Detect which cell encompasses the target text, then output its (x, y) center coordinate. 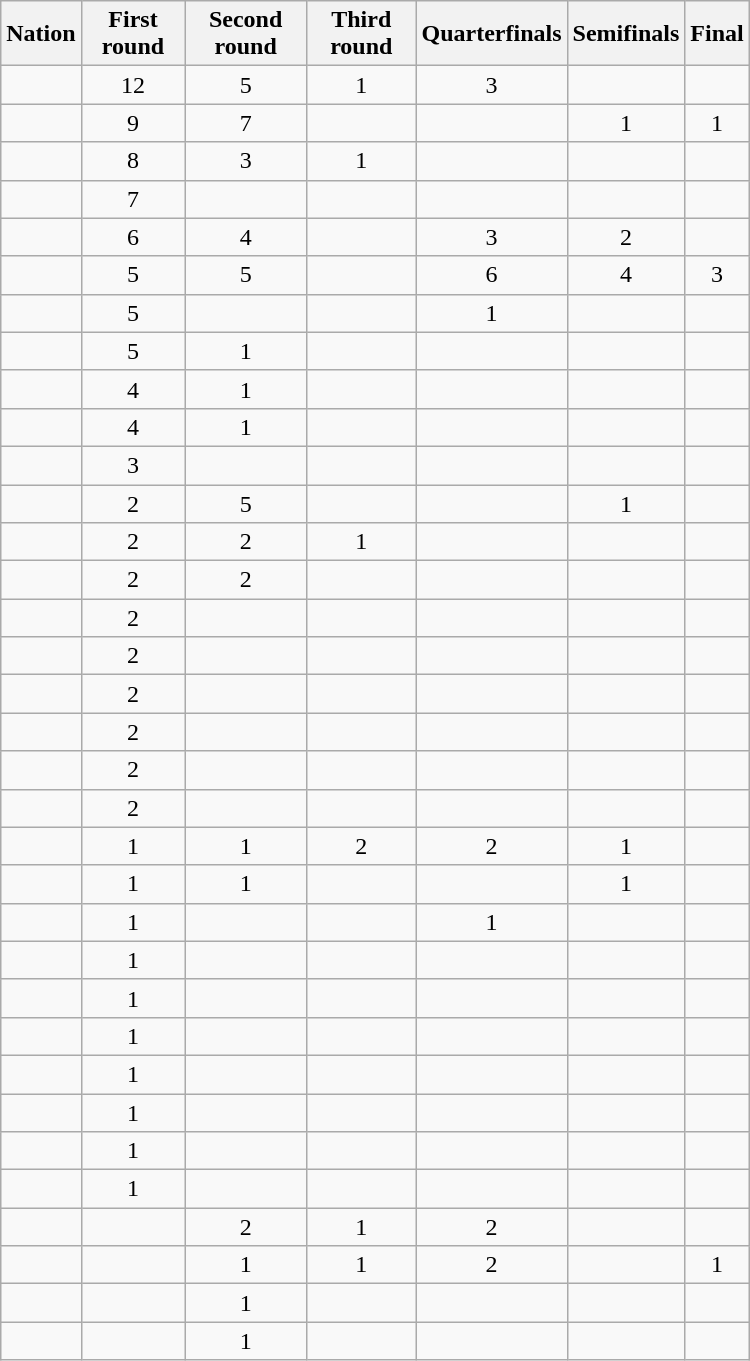
Final (717, 34)
12 (133, 85)
9 (133, 123)
First round (133, 34)
Second round (246, 34)
Nation (41, 34)
Semifinals (626, 34)
Third round (362, 34)
Quarterfinals (492, 34)
8 (133, 161)
